Identify which cell holds the provided text, then report its (x, y) central coordinate. 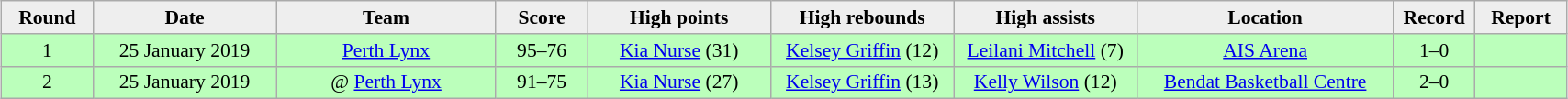
2–0 (1434, 82)
95–76 (542, 50)
Location (1265, 17)
AIS Arena (1265, 50)
Report (1521, 17)
1–0 (1434, 50)
Kelsey Griffin (13) (862, 82)
Kelsey Griffin (12) (862, 50)
High assists (1046, 17)
Bendat Basketball Centre (1265, 82)
Perth Lynx (386, 50)
Score (542, 17)
91–75 (542, 82)
Record (1434, 17)
High rebounds (862, 17)
Team (386, 17)
1 (48, 50)
Kelly Wilson (12) (1046, 82)
@ Perth Lynx (386, 82)
Leilani Mitchell (7) (1046, 50)
Kia Nurse (31) (679, 50)
High points (679, 17)
Date (185, 17)
Kia Nurse (27) (679, 82)
Round (48, 17)
2 (48, 82)
